Identify which cell holds the provided text, then report its (X, Y) central coordinate. 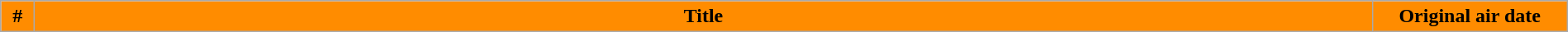
Original air date (1470, 16)
Title (703, 16)
# (18, 16)
